Extract the [x, y] coordinate from the center of the cell holding the provided text.  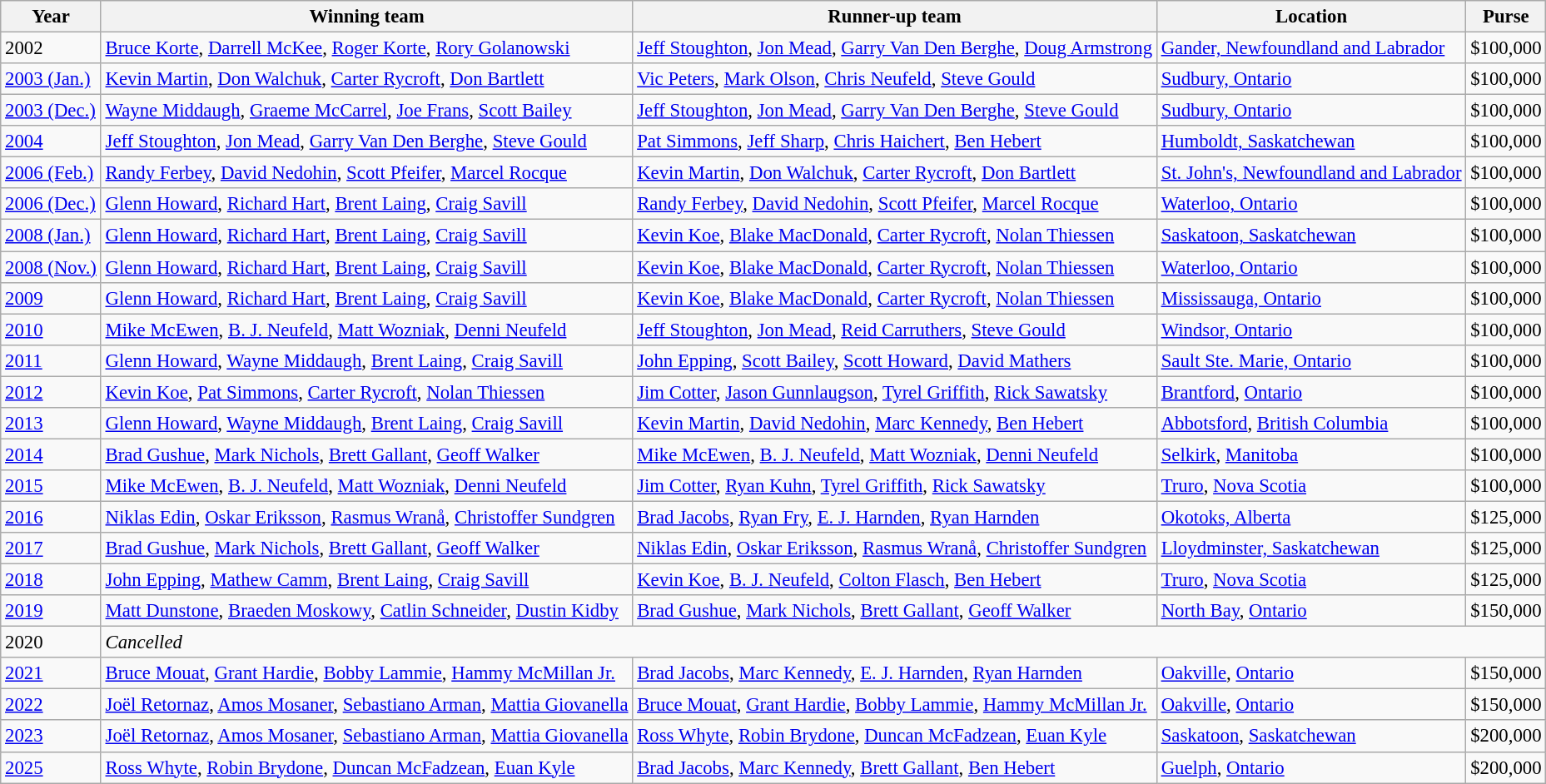
Kevin Martin, David Nedohin, Marc Kennedy, Ben Hebert [894, 424]
Sault Ste. Marie, Ontario [1311, 360]
Pat Simmons, Jeff Sharp, Chris Haichert, Ben Hebert [894, 141]
2008 (Nov.) [51, 267]
2002 [51, 48]
Cancelled [823, 643]
Runner-up team [894, 17]
2014 [51, 454]
Kevin Koe, B. J. Neufeld, Colton Flasch, Ben Hebert [894, 580]
2018 [51, 580]
2013 [51, 424]
Jeff Stoughton, Jon Mead, Reid Carruthers, Steve Gould [894, 330]
Brad Jacobs, Marc Kennedy, E. J. Harnden, Ryan Harnden [894, 673]
2012 [51, 392]
Location [1311, 17]
2015 [51, 486]
2003 (Jan.) [51, 79]
Abbotsford, British Columbia [1311, 424]
Okotoks, Alberta [1311, 517]
Jim Cotter, Jason Gunnlaugson, Tyrel Griffith, Rick Sawatsky [894, 392]
2021 [51, 673]
Selkirk, Manitoba [1311, 454]
North Bay, Ontario [1311, 611]
2009 [51, 298]
John Epping, Mathew Camm, Brent Laing, Craig Savill [366, 580]
Purse [1506, 17]
Brad Jacobs, Marc Kennedy, Brett Gallant, Ben Hebert [894, 767]
2022 [51, 705]
2020 [51, 643]
Mississauga, Ontario [1311, 298]
Year [51, 17]
2017 [51, 548]
Gander, Newfoundland and Labrador [1311, 48]
Matt Dunstone, Braeden Moskowy, Catlin Schneider, Dustin Kidby [366, 611]
Bruce Korte, Darrell McKee, Roger Korte, Rory Golanowski [366, 48]
Humboldt, Saskatchewan [1311, 141]
2016 [51, 517]
Jim Cotter, Ryan Kuhn, Tyrel Griffith, Rick Sawatsky [894, 486]
Brantford, Ontario [1311, 392]
2023 [51, 737]
Jeff Stoughton, Jon Mead, Garry Van Den Berghe, Doug Armstrong [894, 48]
2025 [51, 767]
2004 [51, 141]
Brad Jacobs, Ryan Fry, E. J. Harnden, Ryan Harnden [894, 517]
2008 (Jan.) [51, 236]
2003 (Dec.) [51, 111]
Winning team [366, 17]
2019 [51, 611]
2010 [51, 330]
Lloydminster, Saskatchewan [1311, 548]
Vic Peters, Mark Olson, Chris Neufeld, Steve Gould [894, 79]
St. John's, Newfoundland and Labrador [1311, 173]
2011 [51, 360]
2006 (Feb.) [51, 173]
Guelph, Ontario [1311, 767]
John Epping, Scott Bailey, Scott Howard, David Mathers [894, 360]
Kevin Koe, Pat Simmons, Carter Rycroft, Nolan Thiessen [366, 392]
Windsor, Ontario [1311, 330]
2006 (Dec.) [51, 204]
Wayne Middaugh, Graeme McCarrel, Joe Frans, Scott Bailey [366, 111]
